Return the (X, Y) coordinate for the center point of the cell that contains the specified text.  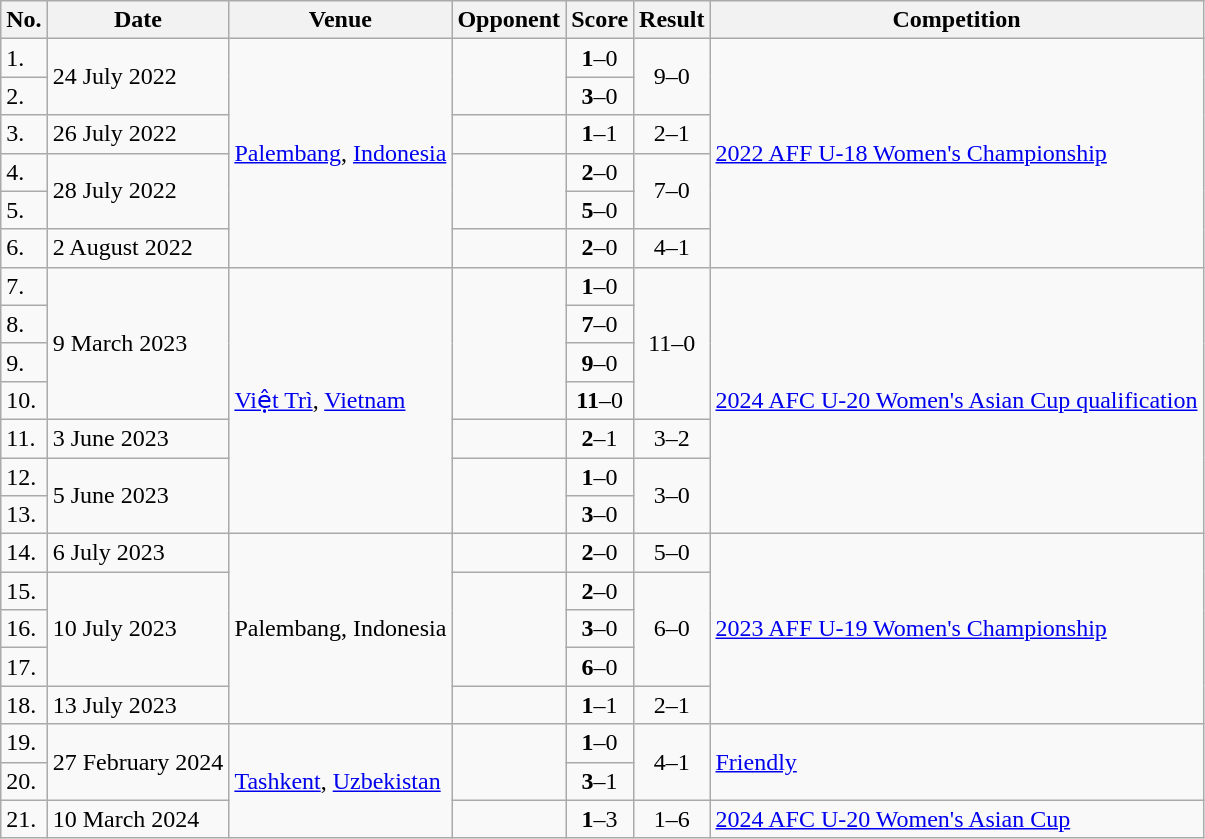
Result (672, 20)
Opponent (509, 20)
12. (24, 477)
Việt Trì, Vietnam (340, 400)
21. (24, 819)
15. (24, 591)
10 July 2023 (138, 629)
2024 AFC U-20 Women's Asian Cup (956, 819)
28 July 2022 (138, 191)
2 August 2022 (138, 248)
16. (24, 629)
3–1 (600, 781)
3 June 2023 (138, 438)
27 February 2024 (138, 762)
10 March 2024 (138, 819)
11. (24, 438)
2. (24, 96)
Competition (956, 20)
Date (138, 20)
7. (24, 286)
9. (24, 362)
14. (24, 553)
19. (24, 743)
1–6 (672, 819)
2024 AFC U-20 Women's Asian Cup qualification (956, 400)
Tashkent, Uzbekistan (340, 781)
Venue (340, 20)
2023 AFF U-19 Women's Championship (956, 629)
5. (24, 210)
6 July 2023 (138, 553)
13 July 2023 (138, 705)
13. (24, 515)
6. (24, 248)
1. (24, 58)
24 July 2022 (138, 77)
Friendly (956, 762)
10. (24, 400)
18. (24, 705)
2022 AFF U-18 Women's Championship (956, 153)
26 July 2022 (138, 134)
5 June 2023 (138, 496)
1–3 (600, 819)
17. (24, 667)
20. (24, 781)
No. (24, 20)
4. (24, 172)
3. (24, 134)
Score (600, 20)
3–2 (672, 438)
9 March 2023 (138, 343)
8. (24, 324)
